For the text-containing cell, return its midpoint in (x, y) coordinate format. 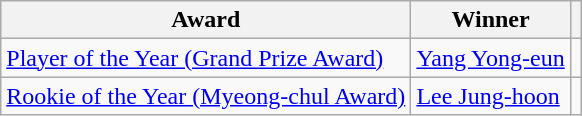
Lee Jung-hoon (490, 96)
Winner (490, 20)
Rookie of the Year (Myeong-chul Award) (206, 96)
Award (206, 20)
Yang Yong-eun (490, 58)
Player of the Year (Grand Prize Award) (206, 58)
